Extract the (X, Y) coordinate from the center of the cell holding the provided text.  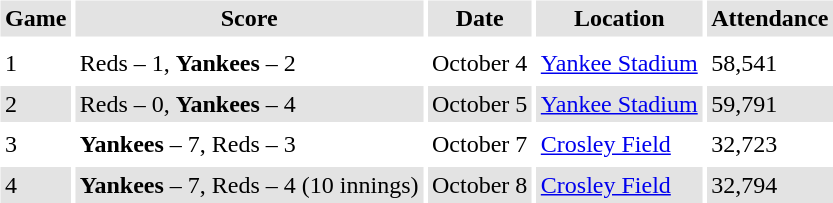
Attendance (770, 18)
October 4 (480, 64)
Yankees – 7, Reds – 3 (249, 144)
1 (35, 64)
Game (35, 18)
Score (249, 18)
Yankees – 7, Reds – 4 (10 innings) (249, 185)
October 8 (480, 185)
3 (35, 144)
59,791 (770, 104)
4 (35, 185)
Reds – 0, Yankees – 4 (249, 104)
32,723 (770, 144)
October 7 (480, 144)
Location (619, 18)
32,794 (770, 185)
Date (480, 18)
Reds – 1, Yankees – 2 (249, 64)
2 (35, 104)
58,541 (770, 64)
October 5 (480, 104)
